Return the (x, y) coordinate for the center point of the cell that contains the specified text.  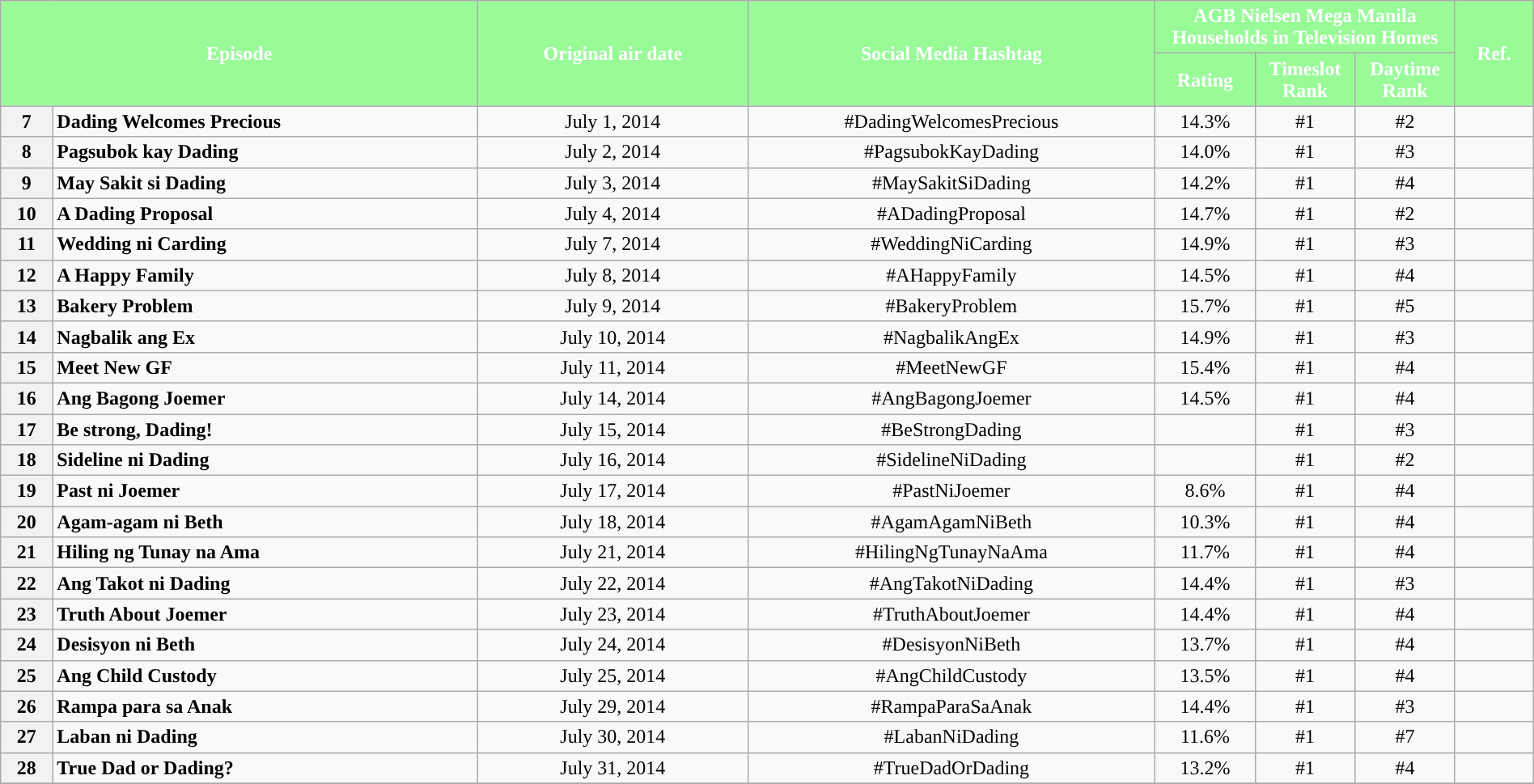
8 (27, 152)
26 (27, 706)
#BakeryProblem (951, 306)
16 (27, 398)
#TrueDadOrDading (951, 768)
#AgamAgamNiBeth (951, 522)
Past ni Joemer (265, 491)
July 22, 2014 (613, 583)
July 9, 2014 (613, 306)
13.2% (1206, 768)
#7 (1405, 737)
July 30, 2014 (613, 737)
Pagsubok kay Dading (265, 152)
14.0% (1206, 152)
May Sakit si Dading (265, 183)
Dading Welcomes Precious (265, 121)
July 14, 2014 (613, 398)
10.3% (1206, 522)
18 (27, 460)
#AngChildCustody (951, 676)
July 2, 2014 (613, 152)
July 29, 2014 (613, 706)
13 (27, 306)
Rampa para sa Anak (265, 706)
10 (27, 214)
17 (27, 430)
14.2% (1206, 183)
24 (27, 645)
Meet New GF (265, 367)
July 23, 2014 (613, 614)
July 24, 2014 (613, 645)
#TruthAboutJoemer (951, 614)
Episode (239, 53)
July 1, 2014 (613, 121)
13.7% (1206, 645)
7 (27, 121)
#WeddingNiCarding (951, 244)
July 11, 2014 (613, 367)
21 (27, 553)
July 10, 2014 (613, 337)
#DadingWelcomesPrecious (951, 121)
25 (27, 676)
Social Media Hashtag (951, 53)
July 7, 2014 (613, 244)
Rating (1206, 79)
#PastNiJoemer (951, 491)
11.6% (1206, 737)
Ref. (1494, 53)
15.4% (1206, 367)
#LabanNiDading (951, 737)
Ang Bagong Joemer (265, 398)
#ADadingProposal (951, 214)
11.7% (1206, 553)
July 18, 2014 (613, 522)
A Dading Proposal (265, 214)
July 25, 2014 (613, 676)
15.7% (1206, 306)
13.5% (1206, 676)
#PagsubokKayDading (951, 152)
#5 (1405, 306)
July 8, 2014 (613, 275)
Daytime Rank (1405, 79)
Be strong, Dading! (265, 430)
#AngTakotNiDading (951, 583)
Ang Child Custody (265, 676)
Hiling ng Tunay na Ama (265, 553)
AGB Nielsen Mega Manila Households in Television Homes (1306, 28)
#HilingNgTunayNaAma (951, 553)
#SidelineNiDading (951, 460)
Bakery Problem (265, 306)
#MaySakitSiDading (951, 183)
Agam-agam ni Beth (265, 522)
23 (27, 614)
July 16, 2014 (613, 460)
Sideline ni Dading (265, 460)
#MeetNewGF (951, 367)
#DesisyonNiBeth (951, 645)
14.3% (1206, 121)
9 (27, 183)
#NagbalikAngEx (951, 337)
Desisyon ni Beth (265, 645)
A Happy Family (265, 275)
July 15, 2014 (613, 430)
#RampaParaSaAnak (951, 706)
July 4, 2014 (613, 214)
19 (27, 491)
July 17, 2014 (613, 491)
11 (27, 244)
July 31, 2014 (613, 768)
July 3, 2014 (613, 183)
12 (27, 275)
#BeStrongDading (951, 430)
14.7% (1206, 214)
28 (27, 768)
15 (27, 367)
Laban ni Dading (265, 737)
20 (27, 522)
Wedding ni Carding (265, 244)
Ang Takot ni Dading (265, 583)
22 (27, 583)
July 21, 2014 (613, 553)
Timeslot Rank (1305, 79)
Original air date (613, 53)
True Dad or Dading? (265, 768)
#AHappyFamily (951, 275)
#AngBagongJoemer (951, 398)
27 (27, 737)
Truth About Joemer (265, 614)
8.6% (1206, 491)
Nagbalik ang Ex (265, 337)
14 (27, 337)
